Identify which cell holds the provided text, then report its (X, Y) central coordinate. 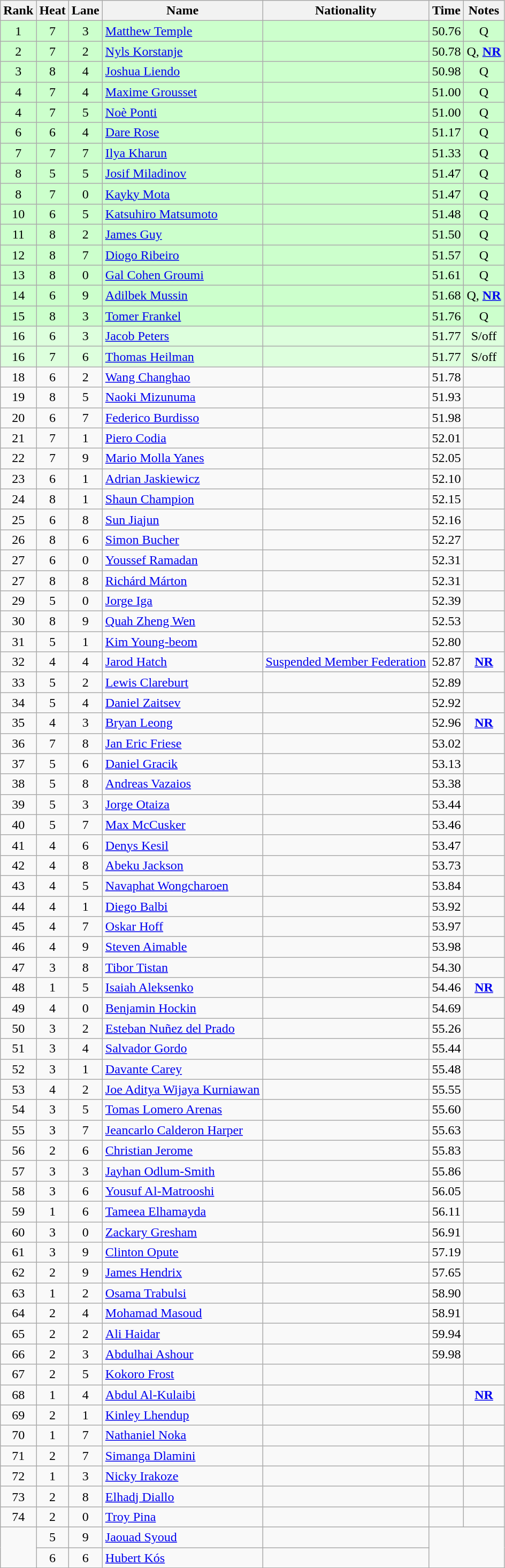
51.33 (446, 153)
69 (18, 1415)
31 (18, 642)
50.76 (446, 31)
51 (18, 1049)
37 (18, 764)
Kokoro Frost (182, 1374)
Youssef Ramadan (182, 560)
55 (18, 1130)
Joe Aditya Wijaya Kurniawan (182, 1089)
59 (18, 1211)
20 (18, 418)
57.19 (446, 1252)
Tomer Frankel (182, 316)
22 (18, 458)
64 (18, 1313)
53.98 (446, 947)
60 (18, 1232)
58 (18, 1191)
10 (18, 214)
52.92 (446, 703)
Jorge Iga (182, 601)
52.89 (446, 682)
Oskar Hoff (182, 927)
52.39 (446, 601)
29 (18, 601)
Diogo Ribeiro (182, 255)
46 (18, 947)
Nationality (346, 11)
50 (18, 1028)
59.98 (446, 1354)
Josif Miladinov (182, 173)
Nicky Irakoze (182, 1476)
Kinley Lhendup (182, 1415)
52.96 (446, 723)
Jaouad Syoud (182, 1537)
65 (18, 1334)
55.48 (446, 1069)
51.57 (446, 255)
52.87 (446, 662)
55.60 (446, 1110)
Lewis Clareburt (182, 682)
Christian Jerome (182, 1150)
Max McCusker (182, 825)
50.98 (446, 72)
James Guy (182, 234)
48 (18, 988)
Katsuhiro Matsumoto (182, 214)
Salvador Gordo (182, 1049)
52.05 (446, 458)
Diego Balbi (182, 906)
59.94 (446, 1334)
Yousuf Al-Matrooshi (182, 1191)
Andreas Vazaios (182, 784)
25 (18, 519)
Rank (18, 11)
52.27 (446, 540)
Esteban Nuñez del Prado (182, 1028)
Shaun Champion (182, 499)
57.65 (446, 1273)
33 (18, 682)
Simanga Dlamini (182, 1456)
51.93 (446, 397)
53.97 (446, 927)
Zackary Gresham (182, 1232)
36 (18, 743)
Piero Codia (182, 438)
54.30 (446, 967)
Jorge Otaiza (182, 804)
15 (18, 316)
Kim Young-beom (182, 642)
51.17 (446, 133)
68 (18, 1395)
Bryan Leong (182, 723)
Matthew Temple (182, 31)
62 (18, 1273)
67 (18, 1374)
Sun Jiajun (182, 519)
73 (18, 1496)
Federico Burdisso (182, 418)
43 (18, 886)
53.44 (446, 804)
Joshua Liendo (182, 72)
52.80 (446, 642)
38 (18, 784)
51.68 (446, 296)
Elhadj Diallo (182, 1496)
Davante Carey (182, 1069)
Jan Eric Friese (182, 743)
53.47 (446, 845)
Wang Changhao (182, 377)
53 (18, 1089)
53.92 (446, 906)
Quah Zheng Wen (182, 621)
35 (18, 723)
Ilya Kharun (182, 153)
12 (18, 255)
26 (18, 540)
56 (18, 1150)
72 (18, 1476)
51.78 (446, 377)
40 (18, 825)
Richárd Márton (182, 580)
50.78 (446, 51)
11 (18, 234)
Kayky Mota (182, 194)
30 (18, 621)
Dare Rose (182, 133)
52.10 (446, 479)
Ali Haidar (182, 1334)
Suspended Member Federation (346, 662)
Tameea Elhamayda (182, 1211)
71 (18, 1456)
Troy Pina (182, 1517)
Adrian Jaskiewicz (182, 479)
58.91 (446, 1313)
54.69 (446, 1008)
57 (18, 1171)
56.11 (446, 1211)
54 (18, 1110)
James Hendrix (182, 1273)
55.86 (446, 1171)
13 (18, 275)
51.48 (446, 214)
52.16 (446, 519)
Nyls Korstanje (182, 51)
Time (446, 11)
55.63 (446, 1130)
70 (18, 1435)
Mohamad Masoud (182, 1313)
Heat (52, 11)
Adilbek Mussin (182, 296)
74 (18, 1517)
Abdul Al-Kulaibi (182, 1395)
56.91 (446, 1232)
44 (18, 906)
52.01 (446, 438)
Abdulhai Ashour (182, 1354)
53.46 (446, 825)
55.55 (446, 1089)
32 (18, 662)
45 (18, 927)
24 (18, 499)
34 (18, 703)
Tibor Tistan (182, 967)
Jayhan Odlum-Smith (182, 1171)
66 (18, 1354)
53.02 (446, 743)
55.83 (446, 1150)
Jarod Hatch (182, 662)
52.53 (446, 621)
21 (18, 438)
53.38 (446, 784)
61 (18, 1252)
Naoki Mizunuma (182, 397)
63 (18, 1293)
Nathaniel Noka (182, 1435)
Gal Cohen Groumi (182, 275)
41 (18, 845)
53.84 (446, 886)
Clinton Opute (182, 1252)
Notes (484, 11)
Jeancarlo Calderon Harper (182, 1130)
Daniel Zaitsev (182, 703)
39 (18, 804)
51.61 (446, 275)
Mario Molla Yanes (182, 458)
Isaiah Aleksenko (182, 988)
Name (182, 11)
Maxime Grousset (182, 92)
14 (18, 296)
51.50 (446, 234)
Navaphat Wongcharoen (182, 886)
19 (18, 397)
55.44 (446, 1049)
54.46 (446, 988)
Denys Kesil (182, 845)
47 (18, 967)
Jacob Peters (182, 336)
52 (18, 1069)
Simon Bucher (182, 540)
Steven Aimable (182, 947)
Noè Ponti (182, 112)
51.98 (446, 418)
Daniel Gracik (182, 764)
Thomas Heilman (182, 357)
52.15 (446, 499)
Benjamin Hockin (182, 1008)
56.05 (446, 1191)
53.13 (446, 764)
55.26 (446, 1028)
Abeku Jackson (182, 865)
58.90 (446, 1293)
49 (18, 1008)
Hubert Kós (182, 1558)
23 (18, 479)
42 (18, 865)
51.76 (446, 316)
Tomas Lomero Arenas (182, 1110)
53.73 (446, 865)
Osama Trabulsi (182, 1293)
18 (18, 377)
Lane (86, 11)
